Output the (X, Y) coordinate of the center of the cell containing the given text.  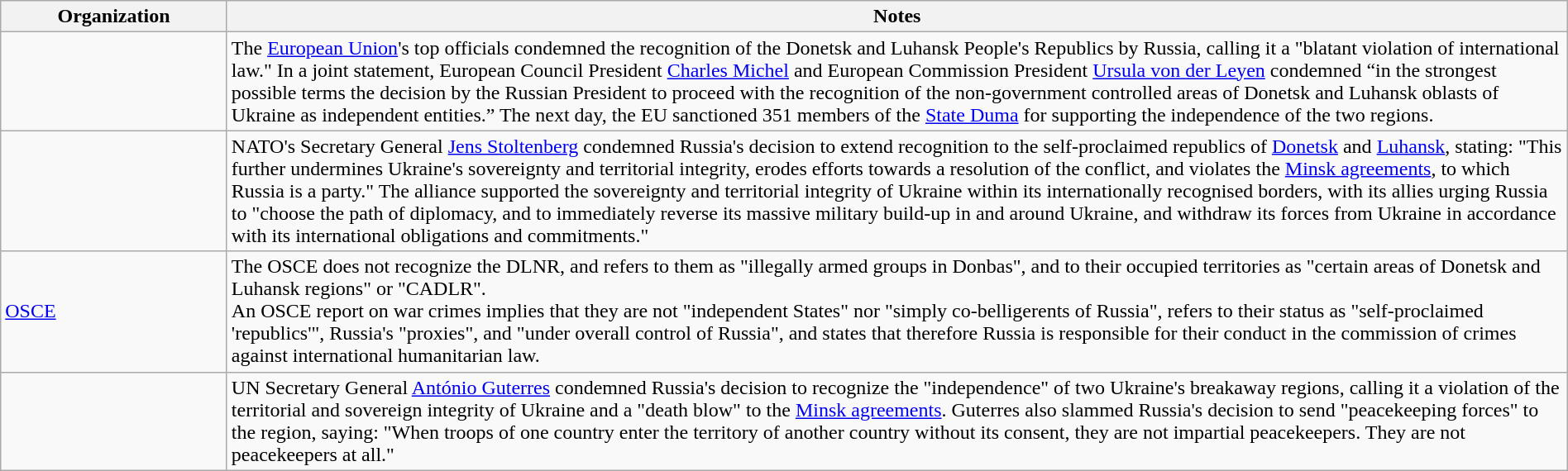
Notes (896, 17)
OSCE (114, 312)
Organization (114, 17)
